Provide the (x, y) coordinate of the cell's center where the given text is located.  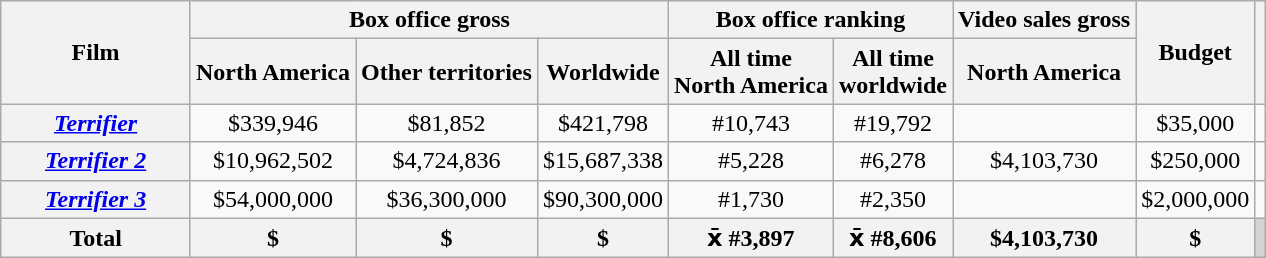
Terrifier 3 (96, 199)
#10,743 (750, 123)
$15,687,338 (602, 161)
#6,278 (892, 161)
$2,000,000 (1196, 199)
Video sales gross (1044, 20)
All time North America (750, 72)
Total (96, 238)
$35,000 (1196, 123)
$10,962,502 (272, 161)
All time worldwide (892, 72)
Budget (1196, 52)
Terrifier 2 (96, 161)
$339,946 (272, 123)
Terrifier (96, 123)
x̄ #8,606 (892, 238)
$4,724,836 (447, 161)
Other territories (447, 72)
$54,000,000 (272, 199)
$250,000 (1196, 161)
#1,730 (750, 199)
$90,300,000 (602, 199)
$36,300,000 (447, 199)
Box office gross (429, 20)
Box office ranking (810, 20)
#5,228 (750, 161)
$421,798 (602, 123)
Worldwide (602, 72)
Film (96, 52)
#19,792 (892, 123)
$81,852 (447, 123)
x̄ #3,897 (750, 238)
#2,350 (892, 199)
